Scan for the cell matching the given text and deliver its (x, y) coordinate at center. 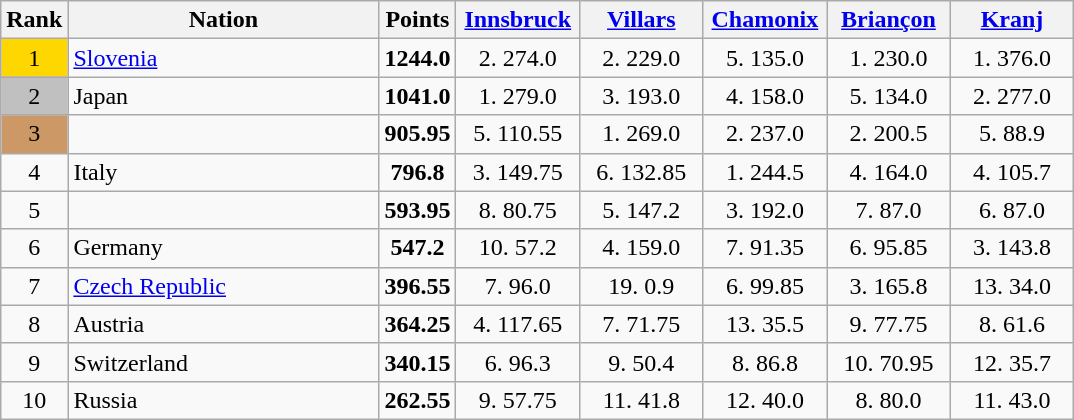
5. 134.0 (889, 96)
Innsbruck (518, 20)
4. 164.0 (889, 172)
Germany (224, 248)
5. 110.55 (518, 134)
905.95 (418, 134)
364.25 (418, 324)
10 (34, 400)
5. 135.0 (765, 58)
11. 41.8 (642, 400)
593.95 (418, 210)
6. 96.3 (518, 362)
7 (34, 286)
2. 277.0 (1012, 96)
1244.0 (418, 58)
5. 88.9 (1012, 134)
396.55 (418, 286)
1041.0 (418, 96)
262.55 (418, 400)
4. 159.0 (642, 248)
2 (34, 96)
13. 35.5 (765, 324)
Switzerland (224, 362)
6. 87.0 (1012, 210)
4. 158.0 (765, 96)
5 (34, 210)
1. 376.0 (1012, 58)
12. 40.0 (765, 400)
1. 269.0 (642, 134)
Points (418, 20)
10. 57.2 (518, 248)
547.2 (418, 248)
796.8 (418, 172)
5. 147.2 (642, 210)
7. 96.0 (518, 286)
6. 95.85 (889, 248)
3 (34, 134)
1. 279.0 (518, 96)
4. 105.7 (1012, 172)
6. 132.85 (642, 172)
340.15 (418, 362)
19. 0.9 (642, 286)
4 (34, 172)
7. 71.75 (642, 324)
Czech Republic (224, 286)
3. 192.0 (765, 210)
Austria (224, 324)
Rank (34, 20)
6. 99.85 (765, 286)
2. 274.0 (518, 58)
8. 80.0 (889, 400)
1 (34, 58)
Kranj (1012, 20)
13. 34.0 (1012, 286)
1. 230.0 (889, 58)
8 (34, 324)
7. 87.0 (889, 210)
Russia (224, 400)
8. 61.6 (1012, 324)
10. 70.95 (889, 362)
Nation (224, 20)
9. 57.75 (518, 400)
Villars (642, 20)
Japan (224, 96)
2. 200.5 (889, 134)
9. 77.75 (889, 324)
1. 244.5 (765, 172)
8. 80.75 (518, 210)
Briançon (889, 20)
2. 237.0 (765, 134)
12. 35.7 (1012, 362)
3. 149.75 (518, 172)
3. 165.8 (889, 286)
7. 91.35 (765, 248)
9 (34, 362)
11. 43.0 (1012, 400)
3. 193.0 (642, 96)
6 (34, 248)
Chamonix (765, 20)
3. 143.8 (1012, 248)
4. 117.65 (518, 324)
9. 50.4 (642, 362)
8. 86.8 (765, 362)
Slovenia (224, 58)
Italy (224, 172)
2. 229.0 (642, 58)
